Output the (x, y) coordinate of the center of the cell containing the given text.  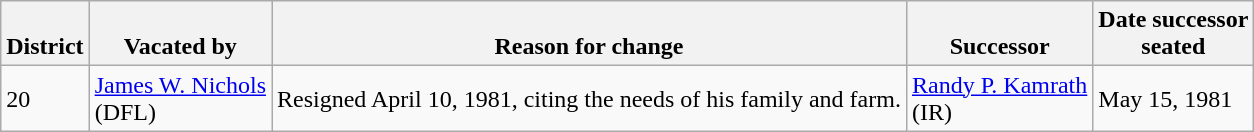
Reason for change (590, 34)
District (45, 34)
Date successorseated (1174, 34)
Successor (999, 34)
Vacated by (180, 34)
Resigned April 10, 1981, citing the needs of his family and farm. (590, 98)
Randy P. Kamrath(IR) (999, 98)
20 (45, 98)
May 15, 1981 (1174, 98)
James W. Nichols(DFL) (180, 98)
